Pinpoint the cell where the given text exists, returning its [X, Y] midpoint coordinate. 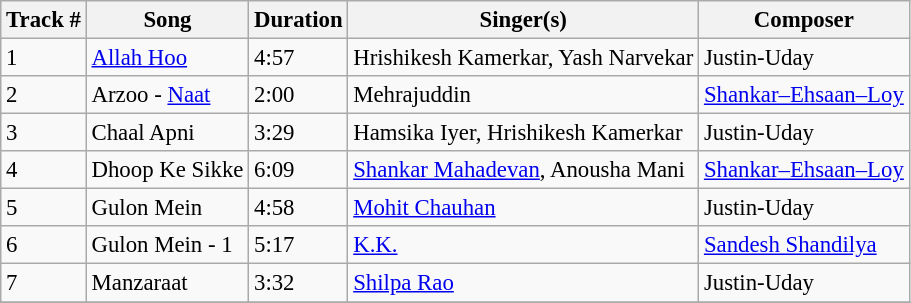
6:09 [298, 170]
Manzaraat [167, 283]
Track # [44, 20]
4 [44, 170]
Shankar Mahadevan, Anousha Mani [524, 170]
Chaal Apni [167, 133]
3:29 [298, 133]
Dhoop Ke Sikke [167, 170]
4:58 [298, 208]
4:57 [298, 58]
7 [44, 283]
3:32 [298, 283]
2 [44, 95]
Song [167, 20]
Hrishikesh Kamerkar, Yash Narvekar [524, 58]
K.K. [524, 245]
Duration [298, 20]
Hamsika Iyer, Hrishikesh Kamerkar [524, 133]
Composer [804, 20]
5 [44, 208]
Mohit Chauhan [524, 208]
Allah Hoo [167, 58]
Shilpa Rao [524, 283]
Arzoo - Naat [167, 95]
Sandesh Shandilya [804, 245]
Gulon Mein [167, 208]
Gulon Mein - 1 [167, 245]
6 [44, 245]
1 [44, 58]
5:17 [298, 245]
Singer(s) [524, 20]
3 [44, 133]
Mehrajuddin [524, 95]
2:00 [298, 95]
